Return (x, y) of the center of cell containing provided text 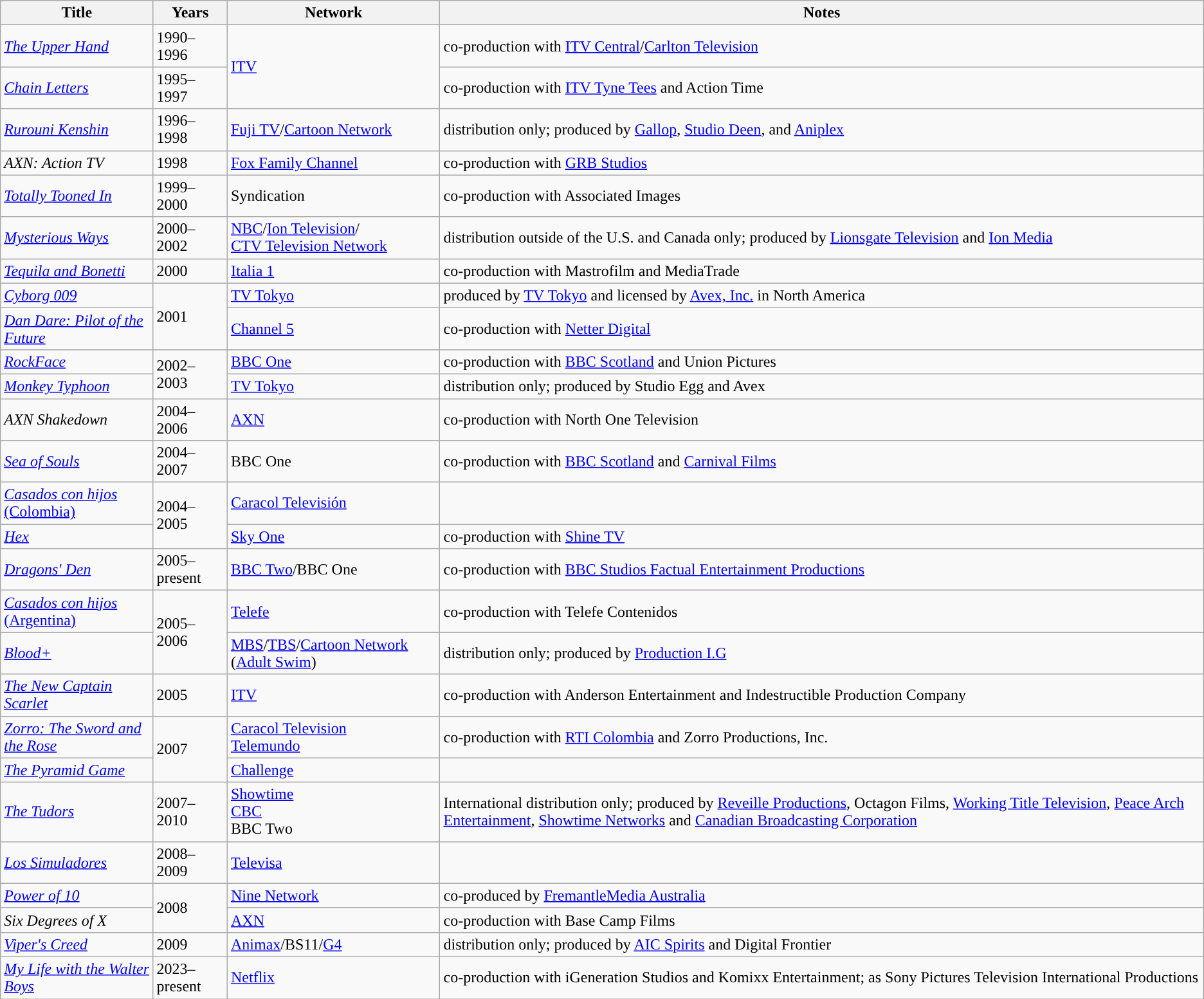
Rurouni Kenshin (77, 130)
Hex (77, 536)
1998 (190, 163)
2000–2002 (190, 238)
Title (77, 13)
distribution outside of the U.S. and Canada only; produced by Lionsgate Television and Ion Media (822, 238)
Sky One (333, 536)
co-production with BBC Studios Factual Entertainment Productions (822, 570)
Casados con hijos (Argentina) (77, 611)
Network (333, 13)
co-production with Telefe Contenidos (822, 611)
Los Simuladores (77, 862)
Dan Dare: Pilot of the Future (77, 328)
co-produced by FremantleMedia Australia (822, 895)
2004–2005 (190, 516)
The Tudors (77, 812)
Italia 1 (333, 271)
distribution only; produced by Gallop, Studio Deen, and Aniplex (822, 130)
co-production with BBC Scotland and Carnival Films (822, 462)
co-production with RTI Colombia and Zorro Productions, Inc. (822, 737)
RockFace (77, 362)
2007 (190, 749)
2023–present (190, 978)
Syndication (333, 196)
Power of 10 (77, 895)
2002–2003 (190, 374)
1990–1996 (190, 46)
co-production with ITV Tyne Tees and Action Time (822, 87)
Tequila and Bonetti (77, 271)
co-production with Anderson Entertainment and Indestructible Production Company (822, 695)
Viper's Creed (77, 944)
2001 (190, 316)
co-production with iGeneration Studios and Komixx Entertainment; as Sony Pictures Television International Productions (822, 978)
Chain Letters (77, 87)
Animax/BS11/G4 (333, 944)
1996–1998 (190, 130)
Zorro: The Sword and the Rose (77, 737)
co-production with ITV Central/Carlton Television (822, 46)
Caracol TelevisionTelemundo (333, 737)
2004–2007 (190, 462)
co-production with North One Television (822, 419)
The Pyramid Game (77, 770)
Sea of Souls (77, 462)
co-production with Base Camp Films (822, 920)
NBC/Ion Television/CTV Television Network (333, 238)
Cyborg 009 (77, 295)
2000 (190, 271)
AXN: Action TV (77, 163)
co-production with Associated Images (822, 196)
Casados con hijos (Colombia) (77, 503)
co-production with Shine TV (822, 536)
1999–2000 (190, 196)
2008–2009 (190, 862)
Dragons' Den (77, 570)
Nine Network (333, 895)
Notes (822, 13)
Challenge (333, 770)
MBS/TBS/Cartoon Network (Adult Swim) (333, 654)
2005 (190, 695)
2007–2010 (190, 812)
co-production with GRB Studios (822, 163)
2004–2006 (190, 419)
Blood+ (77, 654)
Telefe (333, 611)
AXN Shakedown (77, 419)
Mysterious Ways (77, 238)
Netflix (333, 978)
My Life with the Walter Boys (77, 978)
2005–2006 (190, 632)
Channel 5 (333, 328)
Televisa (333, 862)
2009 (190, 944)
co-production with BBC Scotland and Union Pictures (822, 362)
Six Degrees of X (77, 920)
The Upper Hand (77, 46)
Fuji TV/Cartoon Network (333, 130)
Monkey Typhoon (77, 386)
Caracol Televisión (333, 503)
BBC Two/BBC One (333, 570)
distribution only; produced by Production I.G (822, 654)
The New Captain Scarlet (77, 695)
co-production with Mastrofilm and MediaTrade (822, 271)
2005–present (190, 570)
ShowtimeCBCBBC Two (333, 812)
2008 (190, 908)
Years (190, 13)
distribution only; produced by AIC Spirits and Digital Frontier (822, 944)
distribution only; produced by Studio Egg and Avex (822, 386)
Totally Tooned In (77, 196)
co-production with Netter Digital (822, 328)
1995–1997 (190, 87)
produced by TV Tokyo and licensed by Avex, Inc. in North America (822, 295)
Fox Family Channel (333, 163)
